Pinpoint the cell where the given text exists, returning its [X, Y] midpoint coordinate. 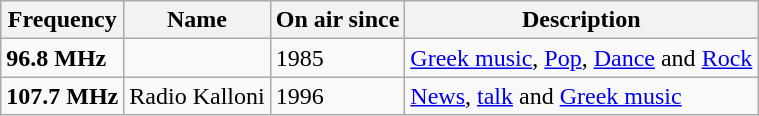
Frequency [62, 20]
Radio Kalloni [197, 96]
1996 [338, 96]
Name [197, 20]
News, talk and Greek music [582, 96]
On air since [338, 20]
96.8 MHz [62, 58]
1985 [338, 58]
107.7 MHz [62, 96]
Description [582, 20]
Greek music, Pop, Dance and Rock [582, 58]
